Return (X, Y) of the center of cell containing provided text 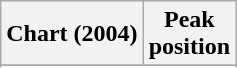
Peakposition (189, 34)
Chart (2004) (72, 34)
